Identify which cell holds the provided text, then report its (X, Y) central coordinate. 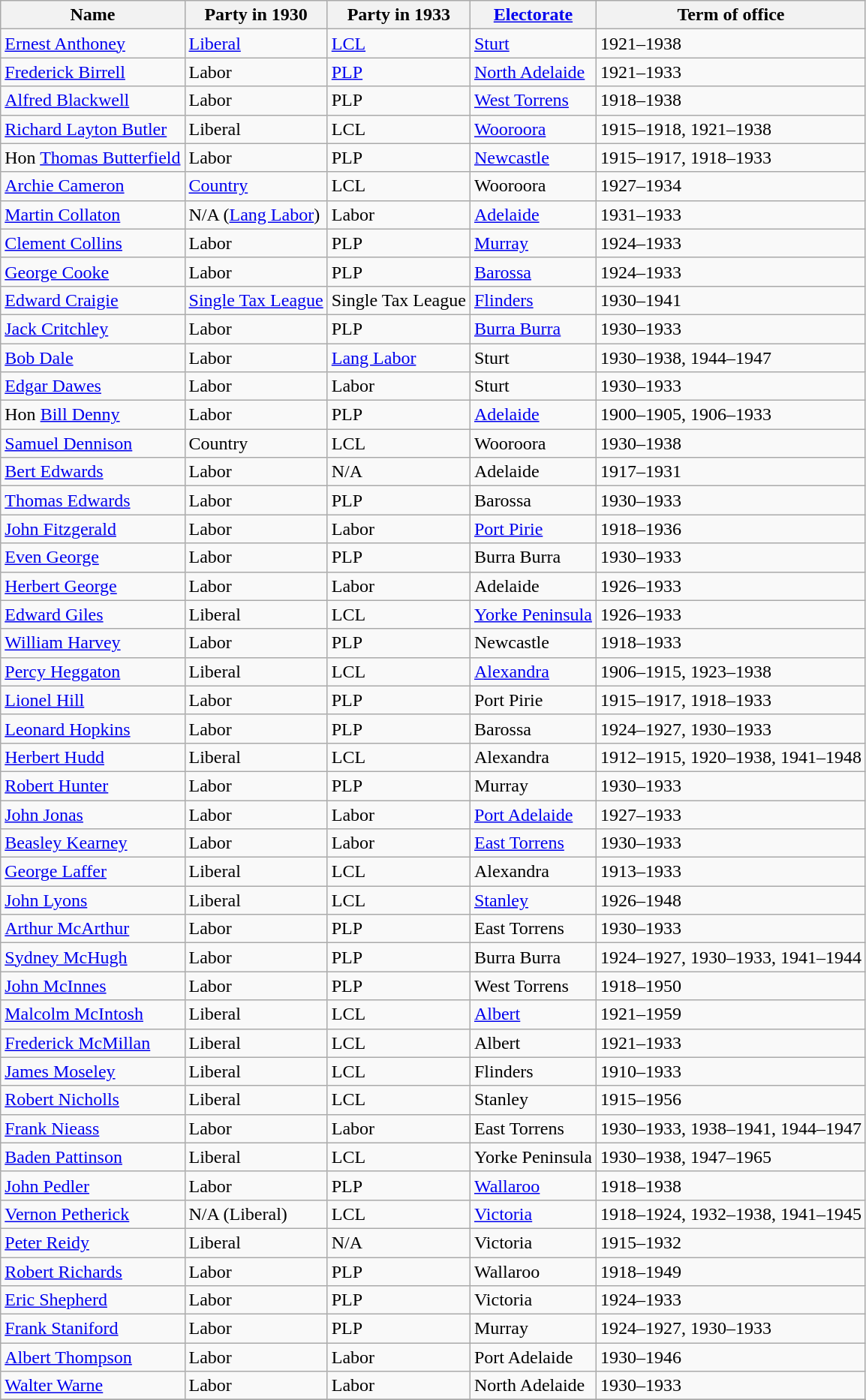
John Lyons (93, 900)
Herbert Hudd (93, 757)
George Cooke (93, 272)
1918–1924, 1932–1938, 1941–1945 (731, 1214)
Baden Pattinson (93, 1157)
Walter Warne (93, 1386)
Hon Thomas Butterfield (93, 158)
Martin Collaton (93, 215)
Peter Reidy (93, 1242)
Frederick Birrell (93, 72)
1918–1936 (731, 529)
John Jonas (93, 814)
Frank Staniford (93, 1329)
John Pedler (93, 1185)
Percy Heggaton (93, 671)
Frederick McMillan (93, 1043)
Malcolm McIntosh (93, 1014)
Richard Layton Butler (93, 129)
1930–1946 (731, 1357)
Frank Nieass (93, 1128)
1931–1933 (731, 215)
Electorate (533, 15)
Alfred Blackwell (93, 101)
1927–1934 (731, 186)
Bob Dale (93, 358)
1930–1938, 1947–1965 (731, 1157)
Arthur McArthur (93, 929)
Name (93, 15)
William Harvey (93, 643)
1915–1932 (731, 1242)
1921–1959 (731, 1014)
Edward Giles (93, 614)
John Fitzgerald (93, 529)
Bert Edwards (93, 472)
Term of office (731, 15)
Eric Shepherd (93, 1300)
Ernest Anthoney (93, 44)
Party in 1930 (256, 15)
Leonard Hopkins (93, 729)
1921–1938 (731, 44)
1912–1915, 1920–1938, 1941–1948 (731, 757)
Albert Thompson (93, 1357)
Jack Critchley (93, 329)
1930–1938, 1944–1947 (731, 358)
1918–1933 (731, 643)
1906–1915, 1923–1938 (731, 671)
Party in 1933 (398, 15)
Sydney McHugh (93, 957)
Lang Labor (398, 358)
1930–1933, 1938–1941, 1944–1947 (731, 1128)
1924–1927, 1930–1933, 1941–1944 (731, 957)
Robert Hunter (93, 786)
Archie Cameron (93, 186)
1913–1933 (731, 872)
Edgar Dawes (93, 386)
Even George (93, 557)
Robert Richards (93, 1272)
1930–1938 (731, 443)
1910–1933 (731, 1071)
N/A (Lang Labor) (256, 215)
James Moseley (93, 1071)
Clement Collins (93, 243)
1918–1950 (731, 986)
N/A (Liberal) (256, 1214)
George Laffer (93, 872)
1926–1948 (731, 900)
John McInnes (93, 986)
1918–1949 (731, 1272)
Beasley Kearney (93, 843)
1930–1941 (731, 300)
Hon Bill Denny (93, 415)
Thomas Edwards (93, 500)
1927–1933 (731, 814)
1917–1931 (731, 472)
Edward Craigie (93, 300)
1900–1905, 1906–1933 (731, 415)
1915–1956 (731, 1100)
Lionel Hill (93, 700)
Samuel Dennison (93, 443)
Vernon Petherick (93, 1214)
Robert Nicholls (93, 1100)
1915–1918, 1921–1938 (731, 129)
Herbert George (93, 586)
